Search for the cell housing the specified text and yield its (x, y) center coordinate. 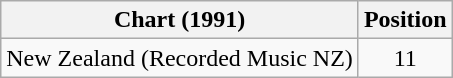
11 (405, 58)
Position (405, 20)
Chart (1991) (180, 20)
New Zealand (Recorded Music NZ) (180, 58)
